Extract the [x, y] coordinate from the center of the cell holding the provided text.  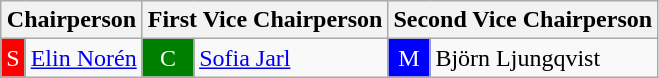
Sofia Jarl [291, 58]
First Vice Chairperson [265, 20]
Second Vice Chairperson [523, 20]
Chairperson [72, 20]
M [409, 58]
Björn Ljungqvist [544, 58]
Elin Norén [84, 58]
C [168, 58]
S [13, 58]
